Identify which cell holds the provided text, then report its (x, y) central coordinate. 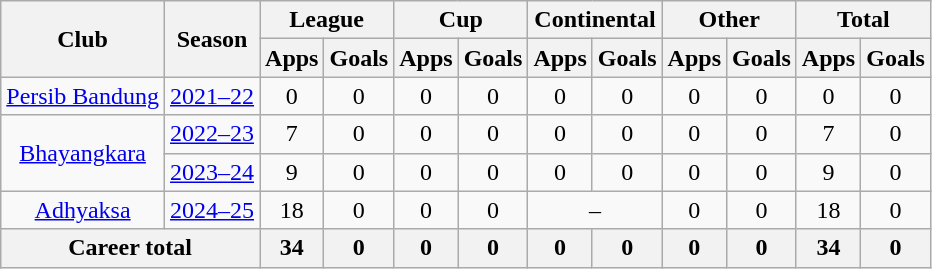
– (595, 210)
2022–23 (212, 134)
Bhayangkara (83, 153)
Cup (461, 20)
League (327, 20)
Continental (595, 20)
2024–25 (212, 210)
Persib Bandung (83, 96)
Other (729, 20)
Club (83, 39)
Adhyaksa (83, 210)
Career total (130, 248)
Total (863, 20)
Season (212, 39)
2023–24 (212, 172)
2021–22 (212, 96)
